Scan for the cell matching the given text and deliver its (X, Y) coordinate at center. 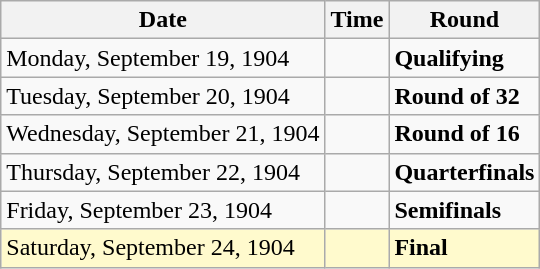
Date (163, 20)
Qualifying (464, 58)
Thursday, September 22, 1904 (163, 172)
Monday, September 19, 1904 (163, 58)
Round (464, 20)
Friday, September 23, 1904 (163, 210)
Wednesday, September 21, 1904 (163, 134)
Final (464, 248)
Saturday, September 24, 1904 (163, 248)
Semifinals (464, 210)
Quarterfinals (464, 172)
Round of 32 (464, 96)
Round of 16 (464, 134)
Tuesday, September 20, 1904 (163, 96)
Time (357, 20)
